Return the (X, Y) coordinate for the center point of the cell that contains the specified text.  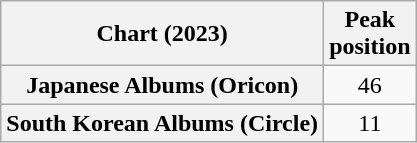
11 (370, 123)
46 (370, 85)
Japanese Albums (Oricon) (162, 85)
Chart (2023) (162, 34)
South Korean Albums (Circle) (162, 123)
Peakposition (370, 34)
